Return (x, y) of the center of cell containing provided text 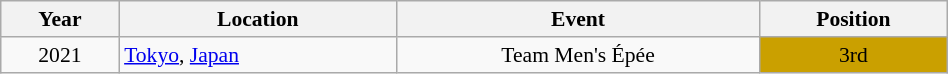
Tokyo, Japan (258, 55)
2021 (60, 55)
3rd (854, 55)
Team Men's Épée (578, 55)
Position (854, 19)
Location (258, 19)
Year (60, 19)
Event (578, 19)
